Return the (x, y) coordinate for the center point of the cell that contains the specified text.  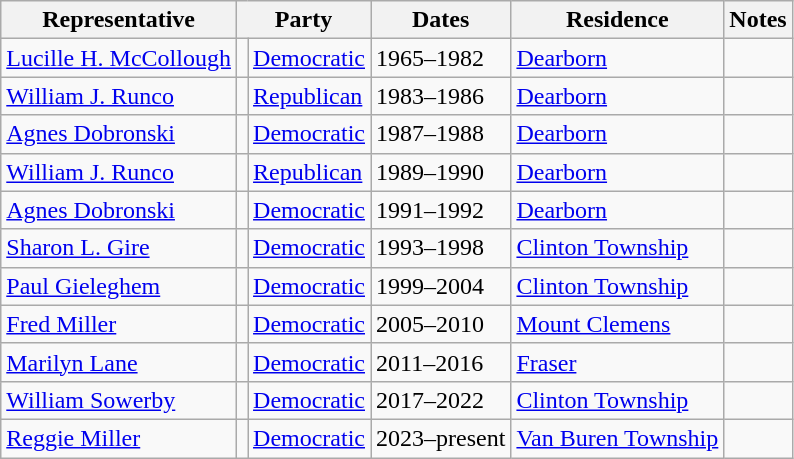
1989–1990 (441, 172)
Sharon L. Gire (119, 248)
2011–2016 (441, 362)
Marilyn Lane (119, 362)
1965–1982 (441, 58)
William Sowerby (119, 400)
Mount Clemens (618, 324)
Reggie Miller (119, 438)
1987–1988 (441, 134)
Residence (618, 20)
Van Buren Township (618, 438)
1999–2004 (441, 286)
1983–1986 (441, 96)
Fred Miller (119, 324)
2017–2022 (441, 400)
Paul Gieleghem (119, 286)
1993–1998 (441, 248)
Party (303, 20)
2023–present (441, 438)
Notes (758, 20)
1991–1992 (441, 210)
Lucille H. McCollough (119, 58)
Fraser (618, 362)
2005–2010 (441, 324)
Representative (119, 20)
Dates (441, 20)
